Find where the given text appears and provide that cell's center as (x, y) coordinate. 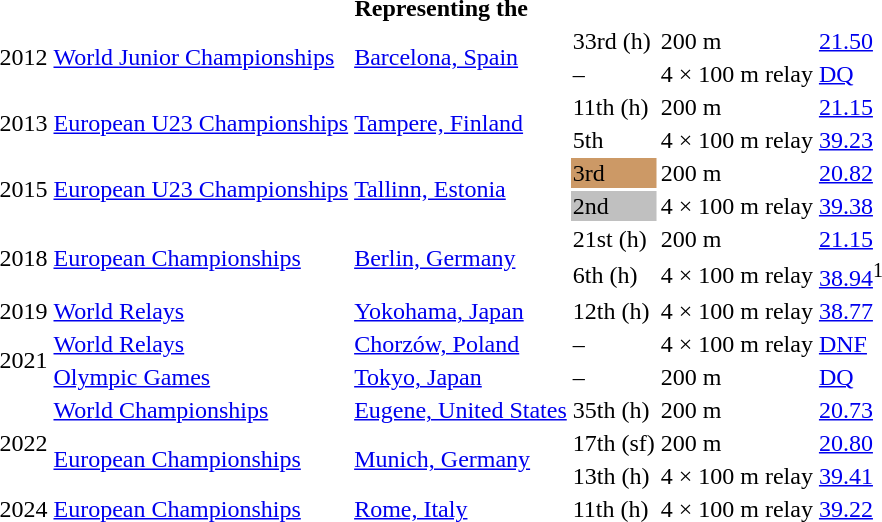
12th (h) (614, 311)
Eugene, United States (461, 410)
World Junior Championships (201, 58)
13th (h) (614, 476)
Tokyo, Japan (461, 377)
Yokohama, Japan (461, 311)
33rd (h) (614, 41)
2nd (614, 206)
21st (h) (614, 239)
5th (614, 140)
Tallinn, Estonia (461, 190)
Chorzów, Poland (461, 344)
Barcelona, Spain (461, 58)
17th (sf) (614, 443)
3rd (614, 173)
11th (h) (614, 107)
World Championships (201, 410)
Olympic Games (201, 377)
Tampere, Finland (461, 124)
Berlin, Germany (461, 258)
35th (h) (614, 410)
6th (h) (614, 275)
Munich, Germany (461, 460)
